Extract the (X, Y) coordinate from the center of the cell holding the provided text.  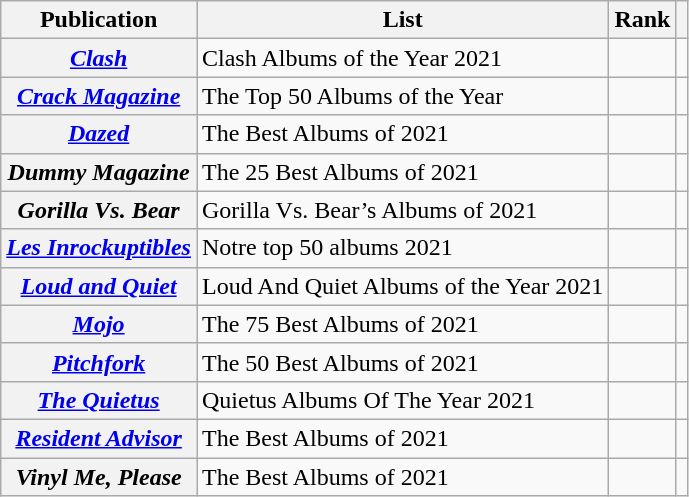
The Quietus (99, 400)
Quietus Albums Of The Year 2021 (402, 400)
Publication (99, 20)
Loud And Quiet Albums of the Year 2021 (402, 286)
The 25 Best Albums of 2021 (402, 172)
Gorilla Vs. Bear (99, 210)
The Top 50 Albums of the Year (402, 96)
Mojo (99, 324)
Resident Advisor (99, 438)
Clash Albums of the Year 2021 (402, 58)
Vinyl Me, Please (99, 477)
The 50 Best Albums of 2021 (402, 362)
Dummy Magazine (99, 172)
Notre top 50 albums 2021 (402, 248)
Rank (642, 20)
Pitchfork (99, 362)
Clash (99, 58)
List (402, 20)
Crack Magazine (99, 96)
Dazed (99, 134)
The 75 Best Albums of 2021 (402, 324)
Les Inrockuptibles (99, 248)
Gorilla Vs. Bear’s Albums of 2021 (402, 210)
Loud and Quiet (99, 286)
